Locate the cell with the specified text and output its [x, y] center coordinate. 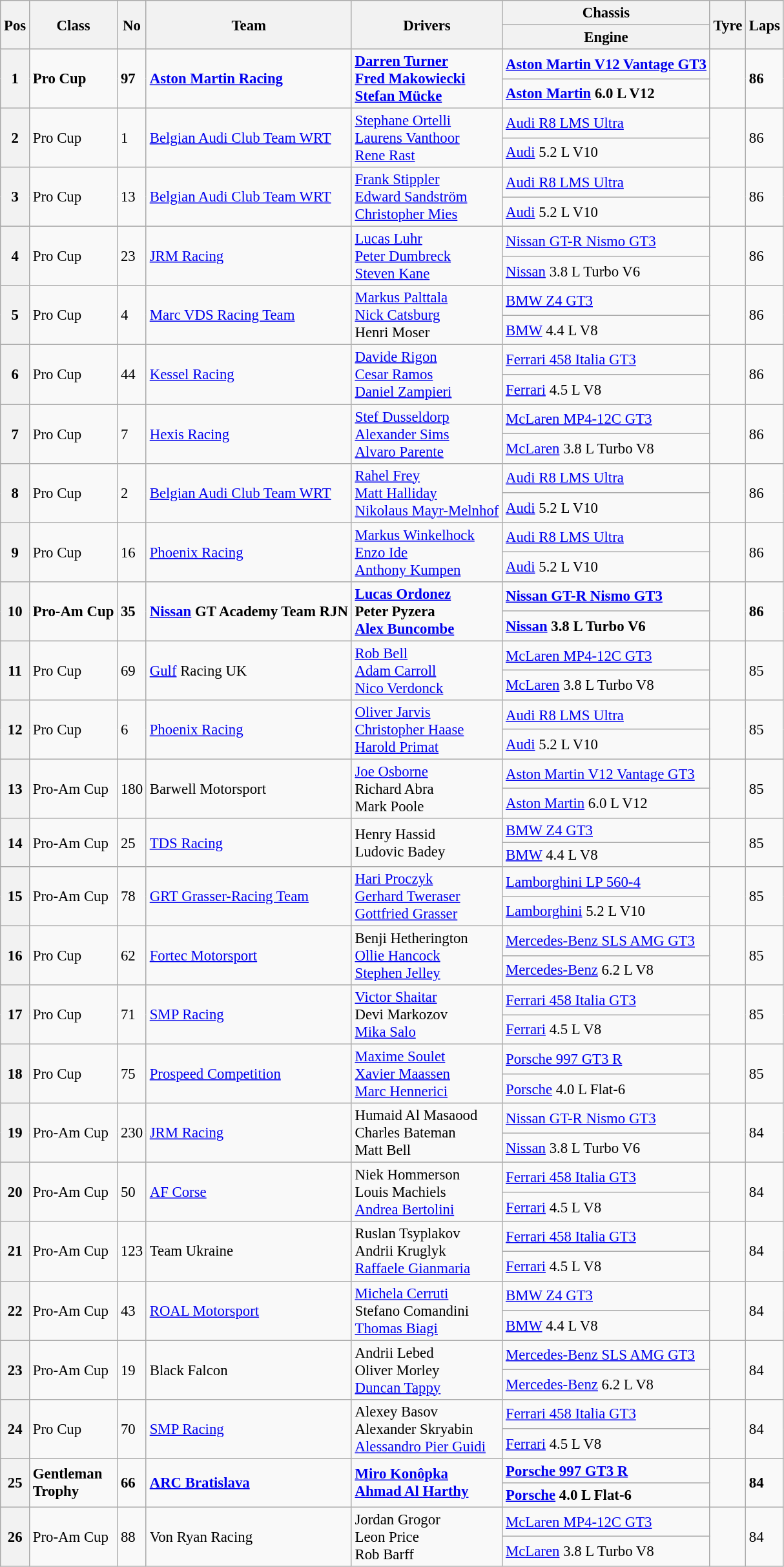
Class [74, 25]
Hexis Racing [249, 434]
26 [15, 1537]
Lucas Luhr Peter Dumbreck Steven Kane [426, 256]
180 [132, 789]
ROAL Motorsport [249, 1311]
Fortec Motorsport [249, 956]
3 [15, 197]
Alexey Basov Alexander Skryabin Alessandro Pier Guidi [426, 1429]
Markus Palttala Nick Catsburg Henri Moser [426, 315]
Gulf Racing UK [249, 670]
Ruslan Tsyplakov Andrii Kruglyk Raffaele Gianmaria [426, 1252]
22 [15, 1311]
Drivers [426, 25]
No [132, 25]
14 [15, 842]
Team [249, 25]
71 [132, 1015]
62 [132, 956]
Miro Konôpka Ahmad Al Harthy [426, 1483]
Team Ukraine [249, 1252]
GentlemanTrophy [74, 1483]
GRT Grasser-Racing Team [249, 897]
43 [132, 1311]
ARC Bratislava [249, 1483]
8 [15, 493]
Laps [765, 25]
Humaid Al Masaood Charles Bateman Matt Bell [426, 1133]
Victor Shaitar Devi Markozov Mika Salo [426, 1015]
123 [132, 1252]
Hari Proczyk Gerhard Tweraser Gottfried Grasser [426, 897]
75 [132, 1074]
Stephane Ortelli Laurens Vanthoor Rene Rast [426, 138]
Aston Martin Racing [249, 79]
88 [132, 1537]
Davide Rigon Cesar Ramos Daniel Zampieri [426, 375]
Engine [606, 37]
35 [132, 611]
Pos [15, 25]
12 [15, 730]
Andrii Lebed Oliver Morley Duncan Tappy [426, 1370]
17 [15, 1015]
Darren Turner Fred Makowiecki Stefan Mücke [426, 79]
230 [132, 1133]
Von Ryan Racing [249, 1537]
Barwell Motorsport [249, 789]
Stef Dusseldorp Alexander Sims Alvaro Parente [426, 434]
50 [132, 1192]
Marc VDS Racing Team [249, 315]
Maxime Soulet Xavier Maassen Marc Hennerici [426, 1074]
10 [15, 611]
Michela Cerruti Stefano Comandini Thomas Biagi [426, 1311]
Tyre [727, 25]
Chassis [606, 13]
Benji Hetherington Ollie Hancock Stephen Jelley [426, 956]
Markus Winkelhock Enzo Ide Anthony Kumpen [426, 552]
AF Corse [249, 1192]
20 [15, 1192]
Lamborghini LP 560-4 [606, 882]
21 [15, 1252]
69 [132, 670]
Lucas Ordonez Peter Pyzera Alex Buncombe [426, 611]
Rahel Frey Matt Halliday Nikolaus Mayr-Melnhof [426, 493]
66 [132, 1483]
5 [15, 315]
Nissan GT Academy Team RJN [249, 611]
Oliver Jarvis Christopher Haase Harold Primat [426, 730]
Black Falcon [249, 1370]
Frank Stippler Edward Sandström Christopher Mies [426, 197]
97 [132, 79]
44 [132, 375]
11 [15, 670]
Kessel Racing [249, 375]
Lamborghini 5.2 L V10 [606, 911]
Henry Hassid Ludovic Badey [426, 842]
70 [132, 1429]
78 [132, 897]
18 [15, 1074]
Rob Bell Adam Carroll Nico Verdonck [426, 670]
24 [15, 1429]
Niek Hommerson Louis Machiels Andrea Bertolini [426, 1192]
TDS Racing [249, 842]
Jordan Grogor Leon Price Rob Barff [426, 1537]
9 [15, 552]
15 [15, 897]
Joe Osborne Richard Abra Mark Poole [426, 789]
Prospeed Competition [249, 1074]
